Determine the (x, y) coordinate at the center of the cell enclosing the given text.  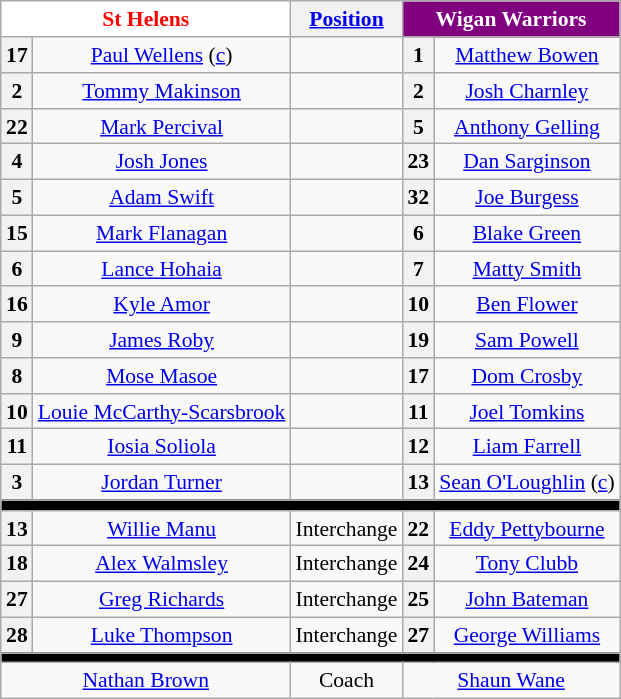
Joe Burgess (526, 197)
9 (17, 340)
4 (17, 162)
Willie Manu (162, 528)
25 (418, 599)
Matty Smith (526, 269)
3 (17, 482)
Josh Charnley (526, 91)
15 (17, 233)
23 (418, 162)
Sean O'Loughlin (c) (526, 482)
Nathan Brown (146, 681)
Kyle Amor (162, 304)
28 (17, 635)
Sam Powell (526, 340)
George Williams (526, 635)
Luke Thompson (162, 635)
Tommy Makinson (162, 91)
Dom Crosby (526, 376)
Ben Flower (526, 304)
Liam Farrell (526, 447)
St Helens (146, 19)
7 (418, 269)
Paul Wellens (c) (162, 55)
Eddy Pettybourne (526, 528)
24 (418, 564)
Lance Hohaia (162, 269)
Iosia Soliola (162, 447)
Tony Clubb (526, 564)
19 (418, 340)
Mose Masoe (162, 376)
Joel Tomkins (526, 411)
Josh Jones (162, 162)
John Bateman (526, 599)
16 (17, 304)
32 (418, 197)
Position (346, 19)
1 (418, 55)
Louie McCarthy-Scarsbrook (162, 411)
Dan Sarginson (526, 162)
Greg Richards (162, 599)
Mark Flanagan (162, 233)
Coach (346, 681)
Matthew Bowen (526, 55)
18 (17, 564)
Jordan Turner (162, 482)
Alex Walmsley (162, 564)
Shaun Wane (510, 681)
Anthony Gelling (526, 126)
Adam Swift (162, 197)
James Roby (162, 340)
12 (418, 447)
Wigan Warriors (510, 19)
8 (17, 376)
Blake Green (526, 233)
Mark Percival (162, 126)
